Provide the (x, y) coordinate of the cell's center where the given text is located.  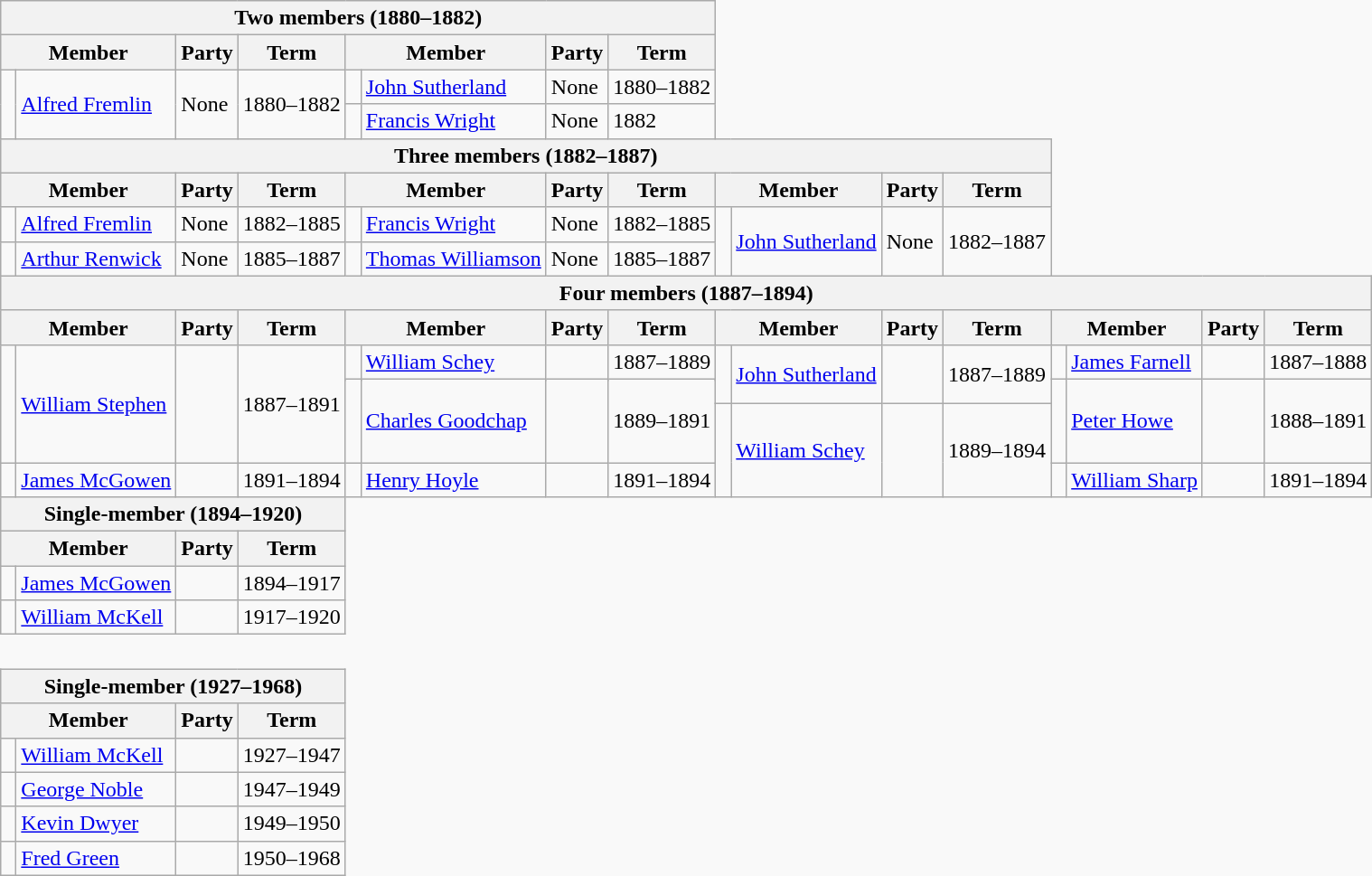
Two members (1880–1882) (358, 18)
1888–1891 (1318, 420)
1894–1917 (291, 583)
1947–1949 (291, 789)
Single-member (1894–1920) (174, 514)
Kevin Dwyer (96, 824)
Henry Hoyle (454, 480)
Peter Howe (1135, 420)
1887–1888 (1318, 362)
1949–1950 (291, 824)
1889–1894 (998, 450)
1950–1968 (291, 858)
1887–1891 (291, 403)
Single-member (1927–1968) (174, 686)
William Stephen (96, 403)
William Sharp (1135, 480)
Four members (1887–1894) (687, 293)
Arthur Renwick (96, 259)
1882 (662, 121)
Charles Goodchap (454, 420)
George Noble (96, 789)
1889–1891 (662, 420)
1917–1920 (291, 617)
1882–1887 (998, 241)
1927–1947 (291, 755)
Three members (1882–1887) (526, 155)
Thomas Williamson (454, 259)
Fred Green (96, 858)
James Farnell (1135, 362)
